Pinpoint the cell where the given text exists, returning its (X, Y) midpoint coordinate. 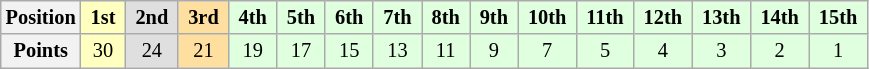
19 (253, 51)
11th (604, 17)
14th (779, 17)
5th (301, 17)
11 (446, 51)
9 (494, 51)
2 (779, 51)
4th (253, 17)
3rd (203, 17)
13 (397, 51)
10th (547, 17)
4 (663, 51)
Position (41, 17)
8th (446, 17)
30 (104, 51)
2nd (152, 17)
12th (663, 17)
1 (838, 51)
6th (349, 17)
15th (838, 17)
1st (104, 17)
17 (301, 51)
24 (152, 51)
Points (41, 51)
9th (494, 17)
7th (397, 17)
7 (547, 51)
13th (721, 17)
5 (604, 51)
15 (349, 51)
3 (721, 51)
21 (203, 51)
